Identify which cell holds the provided text, then report its [x, y] central coordinate. 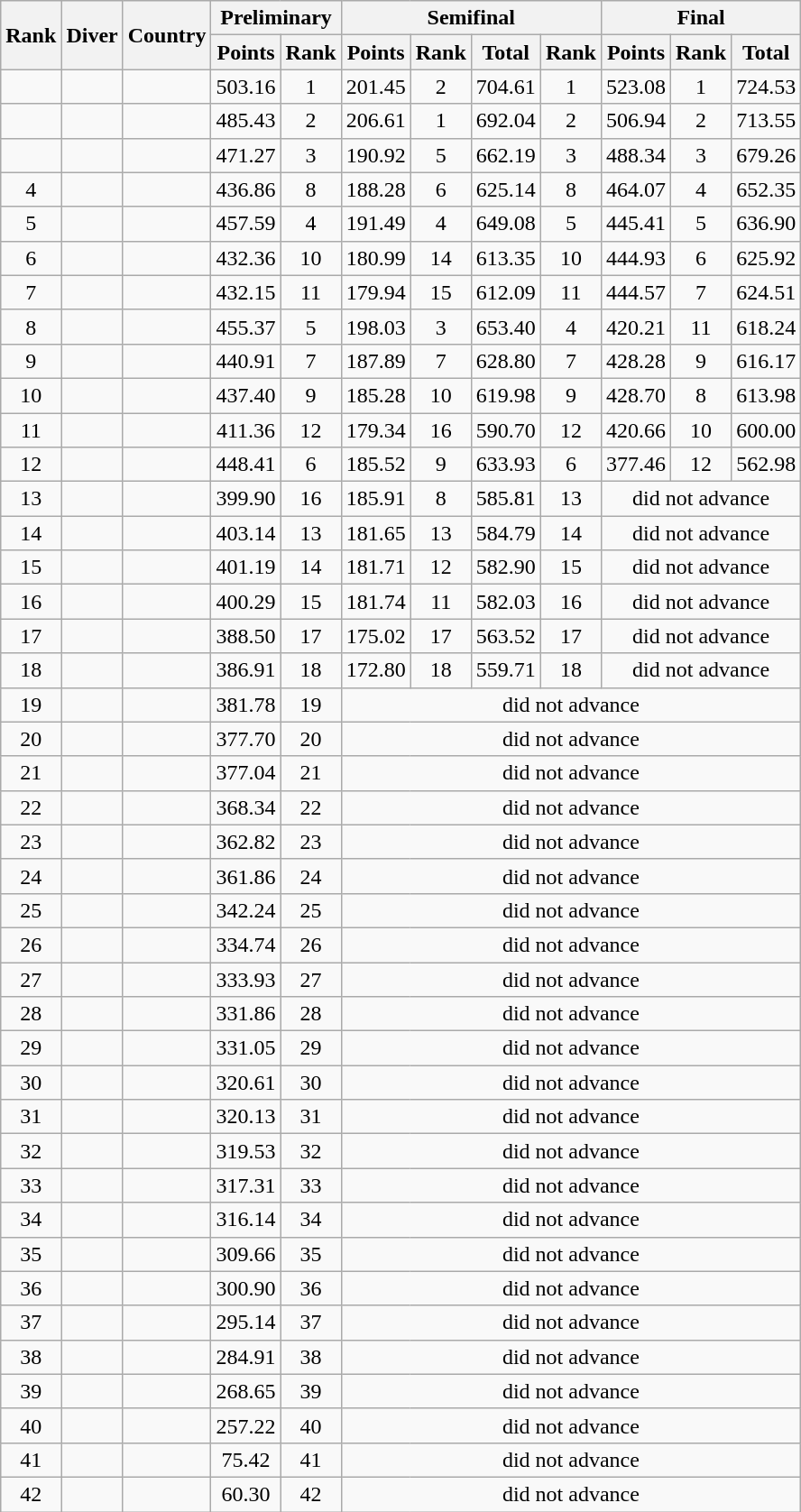
444.57 [635, 292]
401.19 [245, 567]
633.93 [505, 465]
628.80 [505, 361]
625.14 [505, 189]
444.93 [635, 258]
333.93 [245, 979]
636.90 [767, 224]
172.80 [375, 670]
590.70 [505, 430]
713.55 [767, 121]
503.16 [245, 87]
652.35 [767, 189]
331.86 [245, 1014]
445.41 [635, 224]
257.22 [245, 1425]
185.52 [375, 465]
488.34 [635, 155]
300.90 [245, 1288]
624.51 [767, 292]
457.59 [245, 224]
612.09 [505, 292]
342.24 [245, 910]
201.45 [375, 87]
464.07 [635, 189]
187.89 [375, 361]
175.02 [375, 636]
320.61 [245, 1083]
582.03 [505, 602]
506.94 [635, 121]
403.14 [245, 533]
613.35 [505, 258]
181.65 [375, 533]
625.92 [767, 258]
185.28 [375, 395]
198.03 [375, 327]
362.82 [245, 842]
692.04 [505, 121]
448.41 [245, 465]
185.91 [375, 499]
600.00 [767, 430]
455.37 [245, 327]
309.66 [245, 1254]
563.52 [505, 636]
436.86 [245, 189]
75.42 [245, 1460]
179.34 [375, 430]
400.29 [245, 602]
295.14 [245, 1323]
618.24 [767, 327]
180.99 [375, 258]
724.53 [767, 87]
432.36 [245, 258]
Diver [92, 35]
662.19 [505, 155]
420.21 [635, 327]
377.04 [245, 773]
334.74 [245, 945]
268.65 [245, 1391]
562.98 [767, 465]
559.71 [505, 670]
179.94 [375, 292]
320.13 [245, 1117]
381.78 [245, 705]
Country [167, 35]
428.70 [635, 395]
Preliminary [276, 18]
377.46 [635, 465]
181.74 [375, 602]
440.91 [245, 361]
616.17 [767, 361]
317.31 [245, 1185]
649.08 [505, 224]
319.53 [245, 1151]
368.34 [245, 807]
377.70 [245, 739]
585.81 [505, 499]
386.91 [245, 670]
619.98 [505, 395]
361.86 [245, 876]
Final [700, 18]
485.43 [245, 121]
432.15 [245, 292]
284.91 [245, 1357]
206.61 [375, 121]
584.79 [505, 533]
181.71 [375, 567]
679.26 [767, 155]
316.14 [245, 1220]
191.49 [375, 224]
704.61 [505, 87]
613.98 [767, 395]
399.90 [245, 499]
471.27 [245, 155]
60.30 [245, 1494]
428.28 [635, 361]
420.66 [635, 430]
Semifinal [471, 18]
190.92 [375, 155]
523.08 [635, 87]
388.50 [245, 636]
188.28 [375, 189]
411.36 [245, 430]
437.40 [245, 395]
582.90 [505, 567]
653.40 [505, 327]
331.05 [245, 1048]
